From the cell containing the given text, extract its center point as [x, y] coordinate. 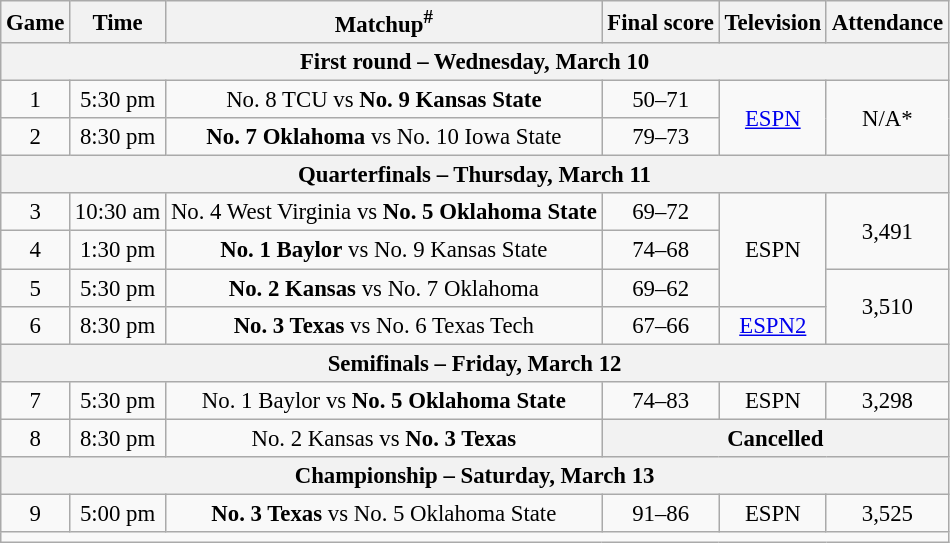
No. 2 Kansas vs No. 3 Texas [384, 438]
No. 4 West Virginia vs No. 5 Oklahoma State [384, 213]
7 [36, 400]
Championship – Saturday, March 13 [475, 476]
69–72 [660, 213]
Game [36, 22]
ESPN2 [772, 325]
74–68 [660, 250]
Attendance [887, 22]
79–73 [660, 137]
First round – Wednesday, March 10 [475, 62]
74–83 [660, 400]
3,491 [887, 232]
5 [36, 288]
3 [36, 213]
10:30 am [118, 213]
4 [36, 250]
N/A* [887, 118]
69–62 [660, 288]
2 [36, 137]
Cancelled [775, 438]
1:30 pm [118, 250]
3,510 [887, 306]
1 [36, 100]
Matchup# [384, 22]
6 [36, 325]
No. 1 Baylor vs No. 9 Kansas State [384, 250]
No. 1 Baylor vs No. 5 Oklahoma State [384, 400]
No. 8 TCU vs No. 9 Kansas State [384, 100]
No. 7 Oklahoma vs No. 10 Iowa State [384, 137]
67–66 [660, 325]
3,298 [887, 400]
Quarterfinals – Thursday, March 11 [475, 175]
Semifinals – Friday, March 12 [475, 363]
Time [118, 22]
No. 2 Kansas vs No. 7 Oklahoma [384, 288]
5:00 pm [118, 513]
Final score [660, 22]
3,525 [887, 513]
50–71 [660, 100]
8 [36, 438]
No. 3 Texas vs No. 6 Texas Tech [384, 325]
91–86 [660, 513]
Television [772, 22]
9 [36, 513]
No. 3 Texas vs No. 5 Oklahoma State [384, 513]
